Scan for the cell matching the given text and deliver its (X, Y) coordinate at center. 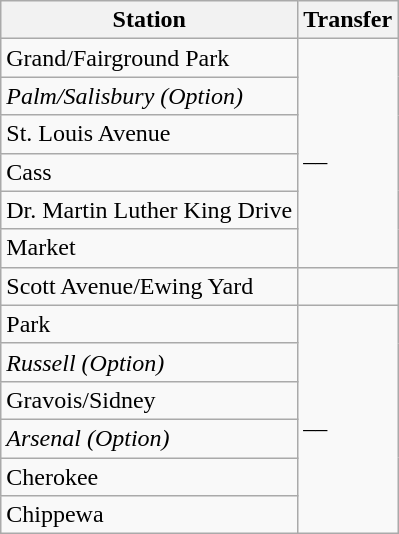
Palm/Salisbury (Option) (150, 96)
Cherokee (150, 477)
Transfer (348, 20)
Grand/Fairground Park (150, 58)
Dr. Martin Luther King Drive (150, 210)
Russell (Option) (150, 362)
Cass (150, 172)
Market (150, 248)
Arsenal (Option) (150, 438)
Scott Avenue/Ewing Yard (150, 286)
Chippewa (150, 515)
St. Louis Avenue (150, 134)
Park (150, 324)
Station (150, 20)
Gravois/Sidney (150, 400)
